Detect which cell encompasses the target text, then output its [X, Y] center coordinate. 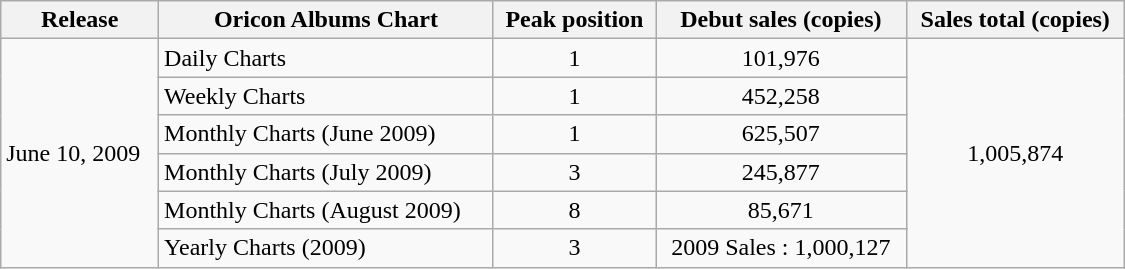
Monthly Charts (June 2009) [326, 134]
245,877 [782, 172]
Peak position [574, 20]
Sales total (copies) [1015, 20]
Monthly Charts (August 2009) [326, 210]
1,005,874 [1015, 153]
Release [80, 20]
Yearly Charts (2009) [326, 248]
June 10, 2009 [80, 153]
Debut sales (copies) [782, 20]
Daily Charts [326, 58]
625,507 [782, 134]
85,671 [782, 210]
Weekly Charts [326, 96]
8 [574, 210]
2009 Sales : 1,000,127 [782, 248]
452,258 [782, 96]
Oricon Albums Chart [326, 20]
Monthly Charts (July 2009) [326, 172]
101,976 [782, 58]
